Detect which cell encompasses the target text, then output its [X, Y] center coordinate. 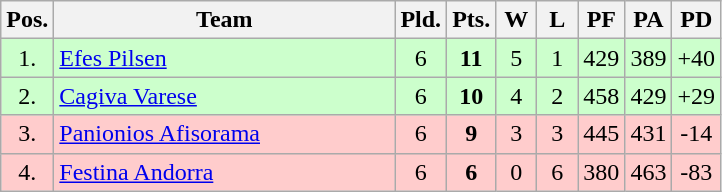
0 [516, 172]
W [516, 20]
PA [648, 20]
Pos. [28, 20]
3. [28, 134]
10 [472, 96]
4 [516, 96]
5 [516, 58]
PF [602, 20]
458 [602, 96]
389 [648, 58]
380 [602, 172]
2 [558, 96]
Festina Andorra [224, 172]
L [558, 20]
Team [224, 20]
1. [28, 58]
PD [696, 20]
+40 [696, 58]
4. [28, 172]
-14 [696, 134]
431 [648, 134]
Pld. [421, 20]
1 [558, 58]
11 [472, 58]
-83 [696, 172]
Cagiva Varese [224, 96]
Pts. [472, 20]
463 [648, 172]
+29 [696, 96]
9 [472, 134]
2. [28, 96]
Efes Pilsen [224, 58]
445 [602, 134]
Panionios Afisorama [224, 134]
